Determine the (X, Y) coordinate at the center of the cell enclosing the given text.  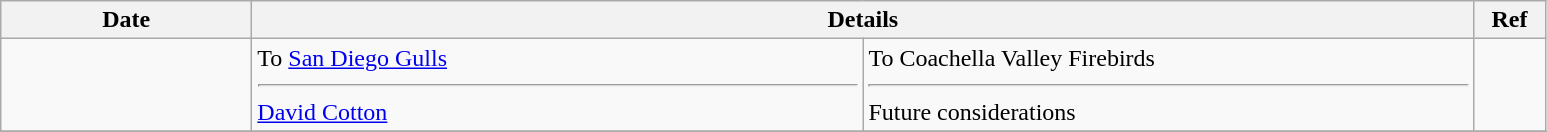
Details (863, 20)
Date (126, 20)
Ref (1510, 20)
To Coachella Valley FirebirdsFuture considerations (1168, 85)
To San Diego GullsDavid Cotton (558, 85)
